For the text-containing cell, return its midpoint in (X, Y) coordinate format. 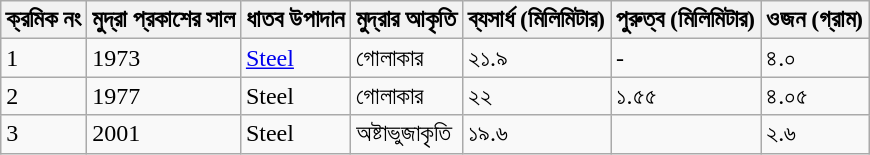
মুদ্রার আকৃতি (406, 20)
1977 (164, 96)
- (686, 58)
২১.৯ (536, 58)
২২ (536, 96)
ব্যসার্ধ (মিলিমিটার) (536, 20)
2001 (164, 134)
১৯.৬ (536, 134)
পুরুত্ব (মিলিমিটার) (686, 20)
1 (44, 58)
৪.০৫ (815, 96)
ওজন (গ্রাম) (815, 20)
২.৬ (815, 134)
ধাতব উপাদান (295, 20)
ক্রমিক নং (44, 20)
2 (44, 96)
মুদ্রা প্রকাশের সাল (164, 20)
3 (44, 134)
অষ্টাভুজাকৃতি (406, 134)
1973 (164, 58)
৪.০ (815, 58)
১.৫৫ (686, 96)
